Find where the given text appears and provide that cell's center as [x, y] coordinate. 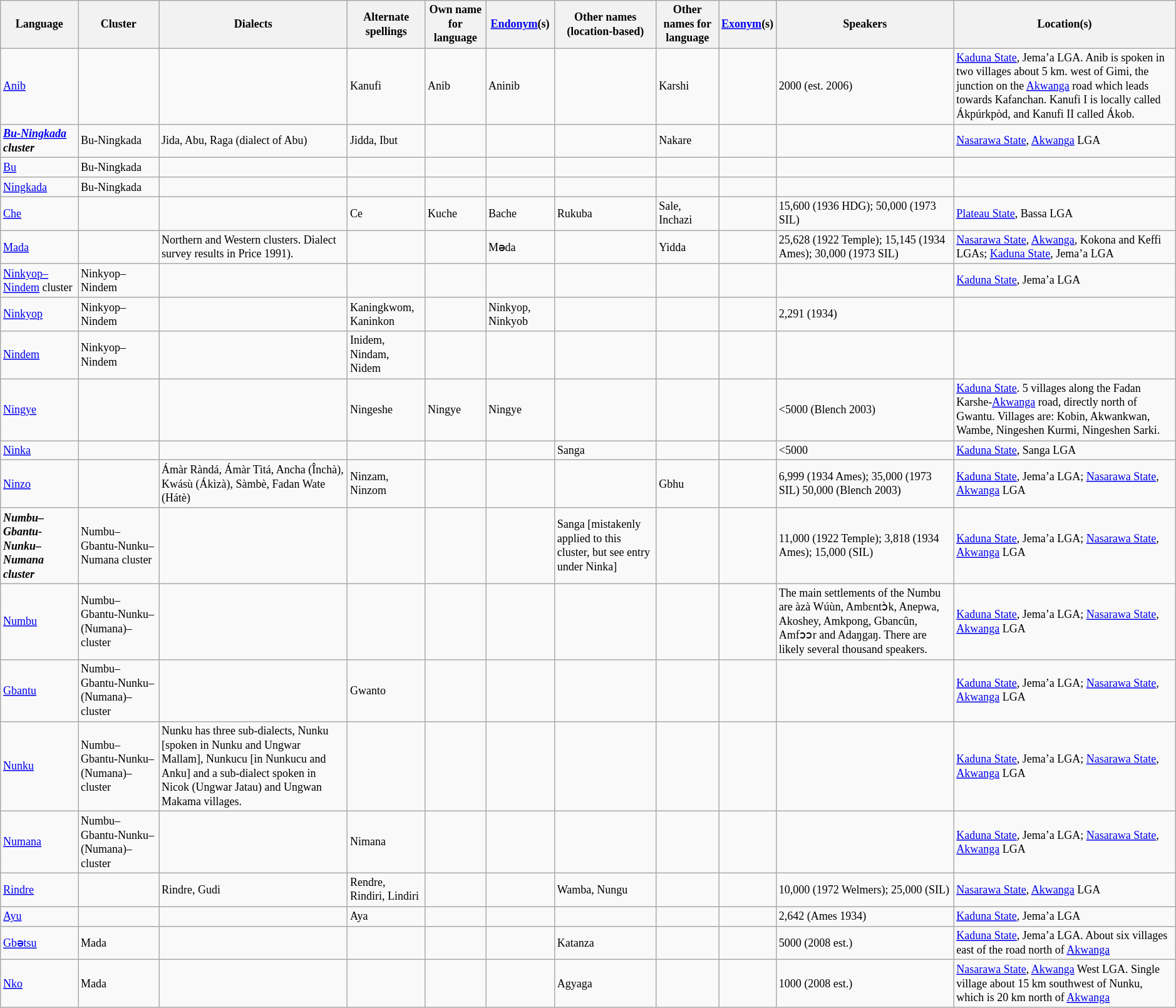
Kaningkwom, Kaninkon [386, 314]
Plateau State, Bassa LGA [1065, 213]
Sale, Inchazi [688, 213]
Inidem, Nindam, Nidem [386, 355]
Cluster [119, 24]
5000 (2008 est.) [864, 943]
<5000 [864, 451]
Sanga [605, 451]
Bu [39, 168]
Other names (location-based) [605, 24]
Language [39, 24]
<5000 (Blench 2003) [864, 409]
Che [39, 213]
Kaduna State, Sanga LGA [1065, 451]
Ninka [39, 451]
Karshi [688, 86]
Nasarawa State, Akwanga, Kokona and Keffi LGAs; Kaduna State, Jema’a LGA [1065, 247]
Aninib [520, 86]
Northern and Western clusters. Dialect survey results in Price 1991). [253, 247]
Nindem [39, 355]
Gwanto [386, 690]
Numbu [39, 621]
2000 (est. 2006) [864, 86]
Agyaga [605, 984]
Ayu [39, 917]
25,628 (1922 Temple); 15,145 (1934 Ames); 30,000 (1973 SIL) [864, 247]
Ninzo [39, 484]
Jidda, Ibut [386, 141]
Ce [386, 213]
Aya [386, 917]
Nakare [688, 141]
Speakers [864, 24]
Rindre [39, 890]
Ninzam, Ninzom [386, 484]
Nunku [39, 766]
Kaduna State, Jema’a LGA. About six villages east of the road north of Akwanga [1065, 943]
Wamba, Nungu [605, 890]
Bu-Ningkada cluster [39, 141]
Ningkada [39, 187]
Rindre, Gudi [253, 890]
Gbantu [39, 690]
Jida, Abu, Raga (dialect of Abu) [253, 141]
Nko [39, 984]
Ninkyop [39, 314]
Ninkyop, Ninkyob [520, 314]
Kuche [456, 213]
2,642 (Ames 1934) [864, 917]
Nimana [386, 843]
Location(s) [1065, 24]
Ningeshe [386, 409]
10,000 (1972 Welmers); 25,000 (SIL) [864, 890]
Ninkyop–Nindem cluster [39, 280]
Gbǝtsu [39, 943]
Rukuba [605, 213]
11,000 (1922 Temple); 3,818 (1934 Ames); 15,000 (SIL) [864, 546]
Yidda [688, 247]
Numana [39, 843]
Endonym(s) [520, 24]
2,291 (1934) [864, 314]
Rendre, Rindiri, Lindiri [386, 890]
Gbhu [688, 484]
Own name for language [456, 24]
15,600 (1936 HDG); 50,000 (1973 SIL) [864, 213]
Exonym(s) [748, 24]
6,999 (1934 Ames); 35,000 (1973 SIL) 50,000 (Blench 2003) [864, 484]
Mәda [520, 247]
1000 (2008 est.) [864, 984]
Sanga [mistakenly applied to this cluster, but see entry under Ninka] [605, 546]
Katanza [605, 943]
Other names for language [688, 24]
Ámàr Ràndá, Ámàr Tìtá, Ancha (Închà), Kwásù (Ákìzà), Sàmbè, Fadan Wate (Hátè) [253, 484]
Alternate spellings [386, 24]
Bache [520, 213]
Kanufi [386, 86]
Nasarawa State, Akwanga West LGA. Single village about 15 km southwest of Nunku, which is 20 km north of Akwanga [1065, 984]
Dialects [253, 24]
